Output the (X, Y) coordinate of the center of the cell containing the given text.  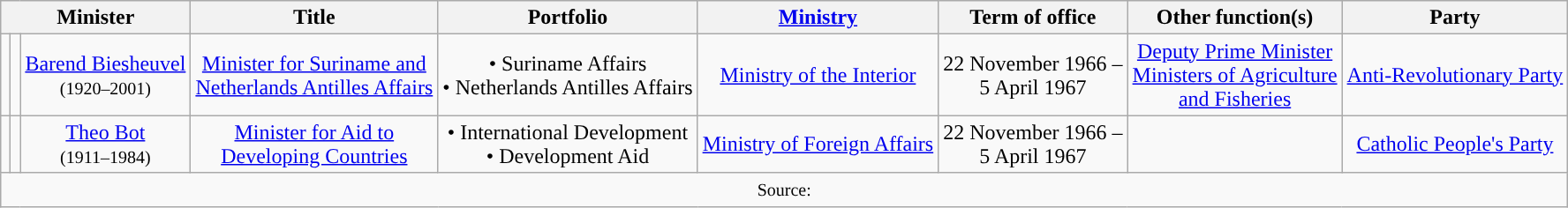
• International Development • Development Aid (568, 145)
Minister for Aid to Developing Countries (314, 145)
Ministry (818, 18)
• Suriname Affairs • Netherlands Antilles Affairs (568, 75)
Anti-Revolutionary Party (1455, 75)
Title (314, 18)
Party (1455, 18)
Minister (95, 18)
Minister for Suriname and Netherlands Antilles Affairs (314, 75)
Catholic People's Party (1455, 145)
Ministry of the Interior (818, 75)
Ministry of Foreign Affairs (818, 145)
Term of office (1033, 18)
Portfolio (568, 18)
Theo Bot (1911–1984) (106, 145)
Source: (784, 189)
Barend Biesheuvel (1920–2001) (106, 75)
Other function(s) (1234, 18)
Deputy Prime Minister Ministers of Agriculture and Fisheries (1234, 75)
